Extract the [X, Y] coordinate from the center of the cell holding the provided text.  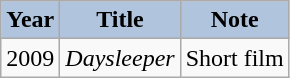
Year [30, 20]
Short film [234, 58]
Daysleeper [120, 58]
Title [120, 20]
2009 [30, 58]
Note [234, 20]
